Return [X, Y] of the center of cell containing provided text 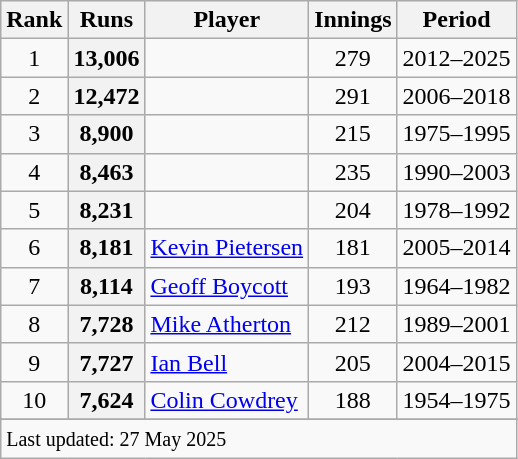
215 [353, 134]
Last updated: 27 May 2025 [258, 438]
Rank [34, 20]
Mike Atherton [227, 324]
Ian Bell [227, 362]
2004–2015 [456, 362]
7,624 [106, 400]
6 [34, 248]
8,231 [106, 210]
3 [34, 134]
8,114 [106, 286]
2006–2018 [456, 96]
7 [34, 286]
Colin Cowdrey [227, 400]
1989–2001 [456, 324]
12,472 [106, 96]
4 [34, 172]
Innings [353, 20]
2 [34, 96]
13,006 [106, 58]
2012–2025 [456, 58]
193 [353, 286]
2005–2014 [456, 248]
10 [34, 400]
Kevin Pietersen [227, 248]
1978–1992 [456, 210]
205 [353, 362]
1975–1995 [456, 134]
7,727 [106, 362]
279 [353, 58]
291 [353, 96]
181 [353, 248]
235 [353, 172]
8 [34, 324]
8,900 [106, 134]
1990–2003 [456, 172]
Player [227, 20]
Runs [106, 20]
7,728 [106, 324]
212 [353, 324]
9 [34, 362]
8,463 [106, 172]
Geoff Boycott [227, 286]
1 [34, 58]
1954–1975 [456, 400]
1964–1982 [456, 286]
8,181 [106, 248]
Period [456, 20]
204 [353, 210]
5 [34, 210]
188 [353, 400]
